Scan for the cell matching the given text and deliver its [X, Y] coordinate at center. 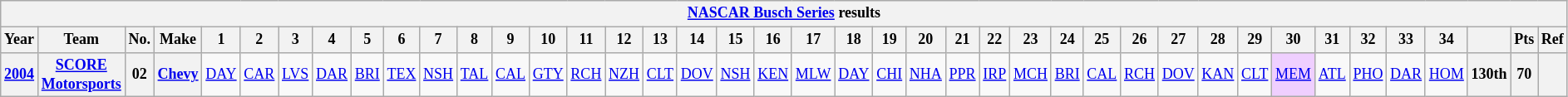
4 [333, 40]
Year [20, 40]
28 [1218, 40]
27 [1178, 40]
SCORE Motorsports [81, 75]
MEM [1294, 75]
Ref [1553, 40]
23 [1031, 40]
Pts [1525, 40]
18 [854, 40]
2004 [20, 75]
8 [474, 40]
NASCAR Busch Series results [784, 13]
26 [1140, 40]
CAR [259, 75]
29 [1255, 40]
20 [926, 40]
21 [963, 40]
PHO [1368, 75]
KAN [1218, 75]
2 [259, 40]
No. [140, 40]
LVS [296, 75]
ATL [1332, 75]
30 [1294, 40]
Make [178, 40]
12 [624, 40]
130th [1489, 75]
HOM [1447, 75]
14 [697, 40]
Chevy [178, 75]
16 [773, 40]
70 [1525, 75]
GTY [548, 75]
MCH [1031, 75]
6 [402, 40]
CHI [890, 75]
9 [510, 40]
31 [1332, 40]
1 [221, 40]
TAL [474, 75]
17 [813, 40]
7 [439, 40]
IRP [994, 75]
3 [296, 40]
NZH [624, 75]
TEX [402, 75]
15 [735, 40]
02 [140, 75]
24 [1068, 40]
Team [81, 40]
25 [1102, 40]
11 [586, 40]
MLW [813, 75]
13 [660, 40]
PPR [963, 75]
32 [1368, 40]
5 [367, 40]
33 [1407, 40]
KEN [773, 75]
10 [548, 40]
22 [994, 40]
NHA [926, 75]
34 [1447, 40]
19 [890, 40]
